From the cell containing the given text, extract its center point as (x, y) coordinate. 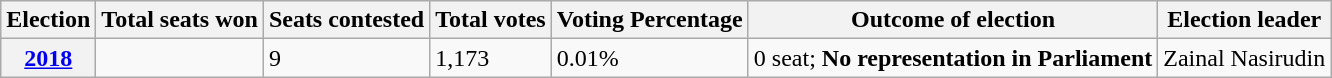
Election (48, 20)
Outcome of election (952, 20)
0.01% (650, 58)
2018 (48, 58)
Zainal Nasirudin (1244, 58)
1,173 (491, 58)
9 (346, 58)
Total seats won (180, 20)
0 seat; No representation in Parliament (952, 58)
Total votes (491, 20)
Election leader (1244, 20)
Seats contested (346, 20)
Voting Percentage (650, 20)
